Determine the (x, y) coordinate at the center of the cell enclosing the given text.  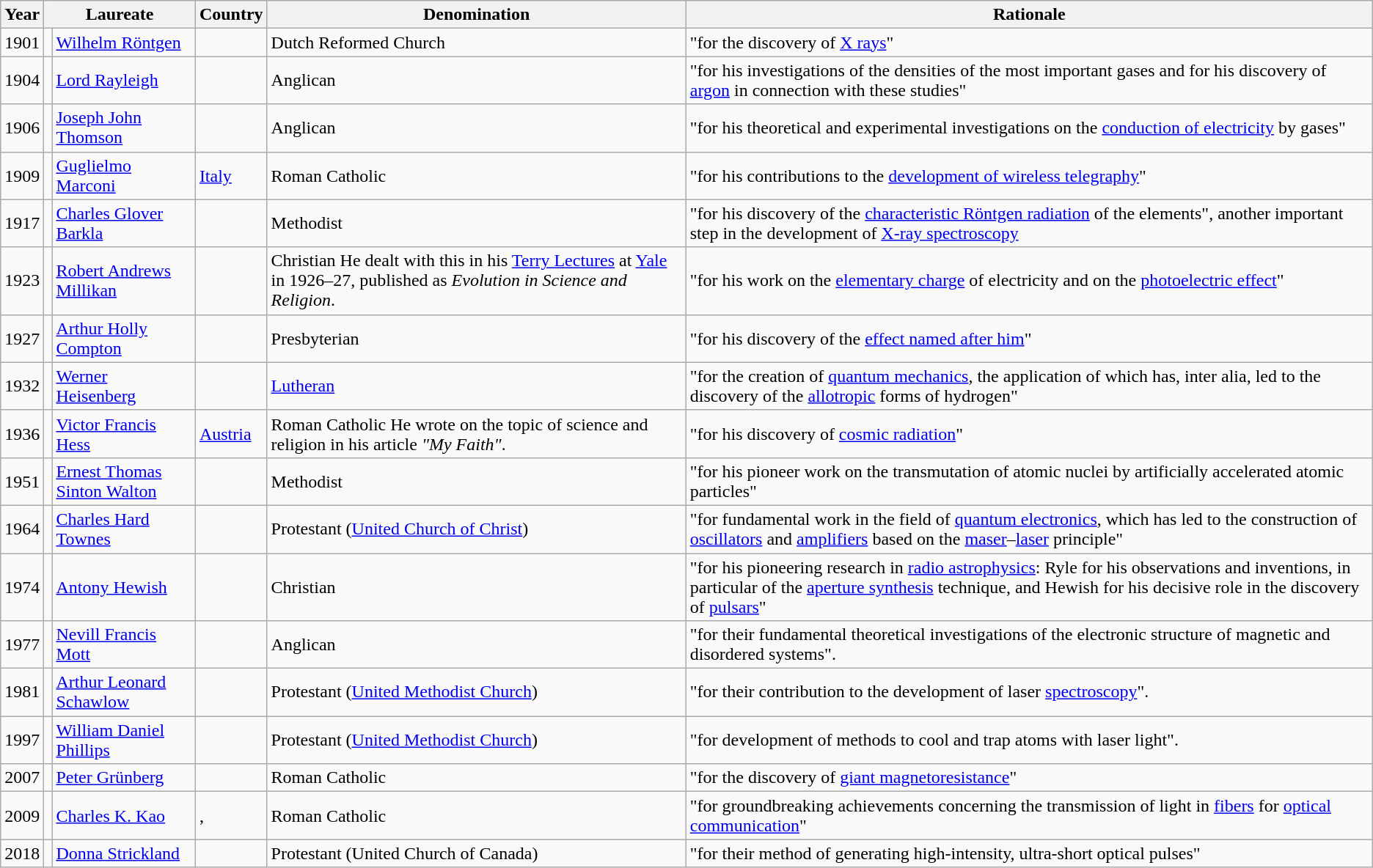
"for his theoretical and experimental investigations on the conduction of electricity by gases" (1029, 128)
1997 (22, 740)
William Daniel Phillips (123, 740)
1951 (22, 481)
Victor Francis Hess (123, 434)
1901 (22, 43)
2018 (22, 853)
Wilhelm Röntgen (123, 43)
Laureate (120, 15)
1917 (22, 223)
"for their contribution to the development of laser spectroscopy". (1029, 692)
Joseph John Thomson (123, 128)
Antony Hewish (123, 586)
"for the creation of quantum mechanics, the application of which has, inter alia, led to the discovery of the allotropic forms of hydrogen" (1029, 386)
"for his contributions to the development of wireless telegraphy" (1029, 176)
1936 (22, 434)
"for his work on the elementary charge of electricity and on the photoelectric effect" (1029, 281)
Presbyterian (477, 339)
Peter Grünberg (123, 778)
Robert Andrews Millikan (123, 281)
1932 (22, 386)
"for his pioneer work on the transmutation of atomic nuclei by artificially accelerated atomic particles" (1029, 481)
2007 (22, 778)
1904 (22, 81)
Denomination (477, 15)
Rationale (1029, 15)
Protestant (United Church of Canada) (477, 853)
Ernest Thomas Sinton Walton (123, 481)
"for his discovery of the effect named after him" (1029, 339)
Nevill Francis Mott (123, 645)
"for development of methods to cool and trap atoms with laser light". (1029, 740)
1927 (22, 339)
Charles Glover Barkla (123, 223)
"for their method of generating high-intensity, ultra-short optical pulses" (1029, 853)
Dutch Reformed Church (477, 43)
Werner Heisenberg (123, 386)
"for groundbreaking achievements concerning the transmission of light in fibers for optical communication" (1029, 815)
Arthur Leonard Schawlow (123, 692)
Charles Hard Townes (123, 529)
1906 (22, 128)
Austria (231, 434)
1974 (22, 586)
Lutheran (477, 386)
Arthur Holly Compton (123, 339)
Year (22, 15)
Lord Rayleigh (123, 81)
"for his investigations of the densities of the most important gases and for his discovery of argon in connection with these studies" (1029, 81)
"for his discovery of the characteristic Röntgen radiation of the elements", another important step in the development of X-ray spectroscopy (1029, 223)
Christian He dealt with this in his Terry Lectures at Yale in 1926–27, published as Evolution in Science and Religion. (477, 281)
Christian (477, 586)
2009 (22, 815)
Charles K. Kao (123, 815)
"for the discovery of giant magnetoresistance" (1029, 778)
1981 (22, 692)
Roman Catholic He wrote on the topic of science and religion in his article "My Faith". (477, 434)
1977 (22, 645)
Guglielmo Marconi (123, 176)
"for his discovery of cosmic radiation" (1029, 434)
1964 (22, 529)
1909 (22, 176)
Protestant (United Church of Christ) (477, 529)
Italy (231, 176)
"for their fundamental theoretical investigations of the electronic structure of magnetic and disordered systems". (1029, 645)
Country (231, 15)
, (231, 815)
1923 (22, 281)
"for the discovery of X rays" (1029, 43)
Donna Strickland (123, 853)
